Return [X, Y] of the center of cell containing provided text 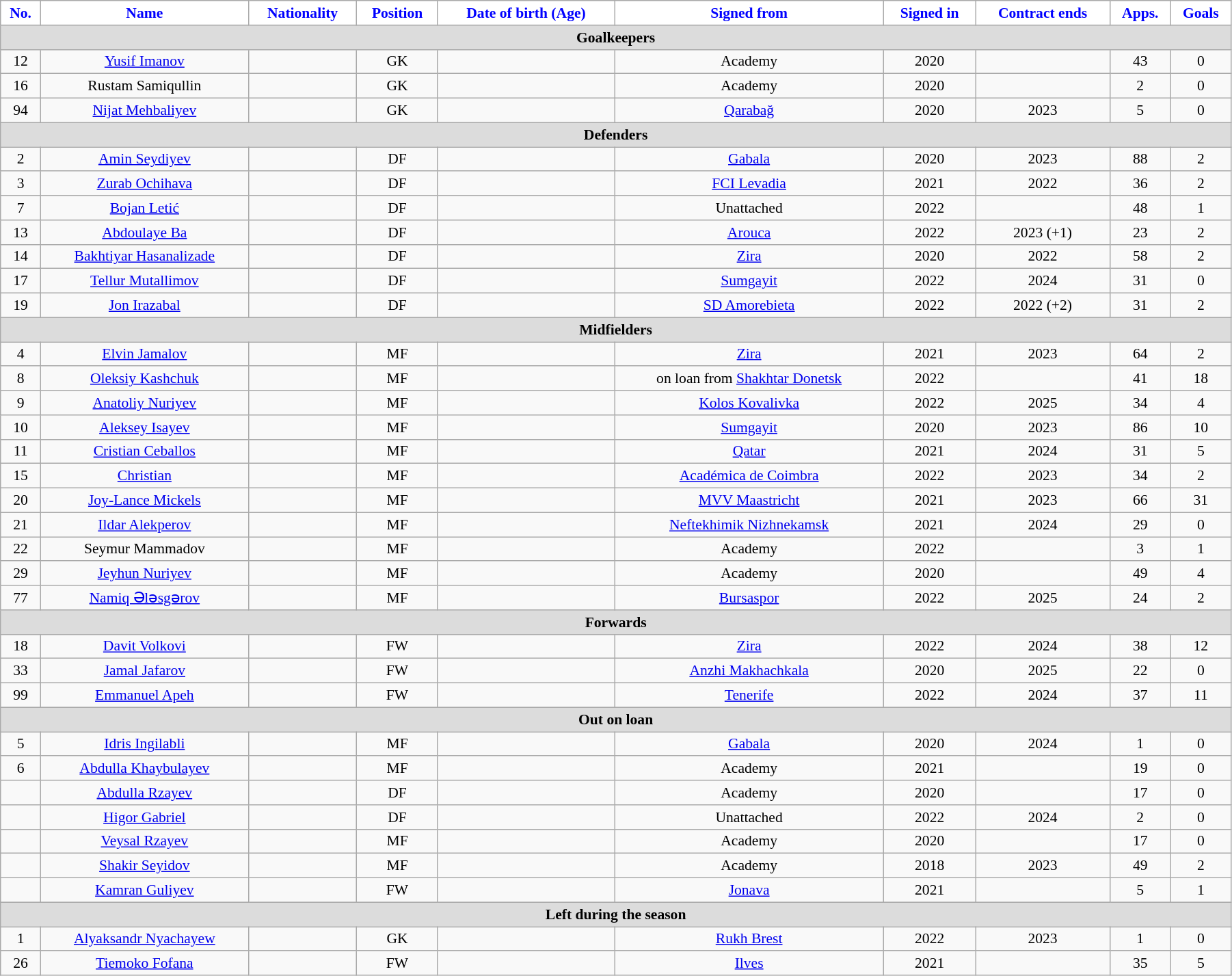
Nationality [302, 13]
Contract ends [1043, 13]
26 [21, 964]
Jonava [749, 891]
Emmanuel Apeh [144, 696]
14 [21, 256]
Yusif Imanov [144, 62]
Cristian Ceballos [144, 451]
Shakir Seyidov [144, 866]
Defenders [616, 135]
43 [1140, 62]
33 [21, 671]
16 [21, 86]
6 [21, 769]
Ildar Alekperov [144, 525]
No. [21, 13]
Idris Ingilabli [144, 744]
15 [21, 476]
Tiemoko Fofana [144, 964]
FCI Levadia [749, 184]
38 [1140, 646]
Christian [144, 476]
Abdoulaye Ba [144, 233]
21 [21, 525]
Date of birth (Age) [526, 13]
64 [1140, 354]
on loan from Shakhtar Donetsk [749, 379]
Nijat Mehbaliyev [144, 111]
Name [144, 13]
23 [1140, 233]
66 [1140, 501]
Jamal Jafarov [144, 671]
Anzhi Makhachkala [749, 671]
Midfielders [616, 330]
2022 (+2) [1043, 306]
Tenerife [749, 696]
Out on loan [616, 720]
41 [1140, 379]
Amin Seydiyev [144, 159]
Jeyhun Nuriyev [144, 574]
Oleksiy Kashchuk [144, 379]
86 [1140, 427]
Kamran Guliyev [144, 891]
Arouca [749, 233]
Qatar [749, 451]
58 [1140, 256]
Signed from [749, 13]
SD Amorebieta [749, 306]
Bursaspor [749, 598]
Goalkeepers [616, 38]
Jon Irazabal [144, 306]
37 [1140, 696]
13 [21, 233]
94 [21, 111]
Académica de Coimbra [749, 476]
Seymur Mammadov [144, 549]
36 [1140, 184]
Bakhtiyar Hasanalizade [144, 256]
Namiq Ələsgərov [144, 598]
Davit Volkovi [144, 646]
Aleksey Isayev [144, 427]
Alyaksandr Nyachayew [144, 939]
7 [21, 208]
Neftekhimik Nizhnekamsk [749, 525]
24 [1140, 598]
Joy-Lance Mickels [144, 501]
Abdulla Rzayev [144, 793]
Kolos Kovalivka [749, 403]
Veysal Rzayev [144, 841]
35 [1140, 964]
Ilves [749, 964]
MVV Maastricht [749, 501]
Higor Gabriel [144, 817]
Abdulla Khaybulayev [144, 769]
48 [1140, 208]
Tellur Mutallimov [144, 281]
Anatoliy Nuriyev [144, 403]
Apps. [1140, 13]
9 [21, 403]
2023 (+1) [1043, 233]
Forwards [616, 622]
99 [21, 696]
2018 [929, 866]
Left during the season [616, 914]
Signed in [929, 13]
Goals [1201, 13]
Rustam Samiqullin [144, 86]
Elvin Jamalov [144, 354]
20 [21, 501]
88 [1140, 159]
8 [21, 379]
Rukh Brest [749, 939]
Zurab Ochihava [144, 184]
Position [397, 13]
Bojan Letić [144, 208]
Qarabağ [749, 111]
77 [21, 598]
